Find where the given text appears and provide that cell's center as (x, y) coordinate. 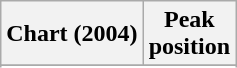
Peakposition (189, 34)
Chart (2004) (72, 34)
